For the text-containing cell, return its midpoint in [X, Y] coordinate format. 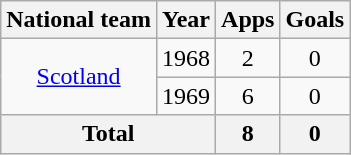
6 [248, 96]
National team [79, 20]
Total [108, 134]
1968 [186, 58]
2 [248, 58]
1969 [186, 96]
Year [186, 20]
8 [248, 134]
Apps [248, 20]
Scotland [79, 77]
Goals [315, 20]
